From the cell containing the given text, extract its center point as (x, y) coordinate. 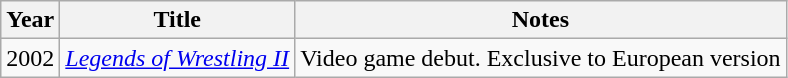
Title (178, 20)
Legends of Wrestling II (178, 58)
Video game debut. Exclusive to European version (540, 58)
Year (30, 20)
2002 (30, 58)
Notes (540, 20)
